For the text-containing cell, return its midpoint in (X, Y) coordinate format. 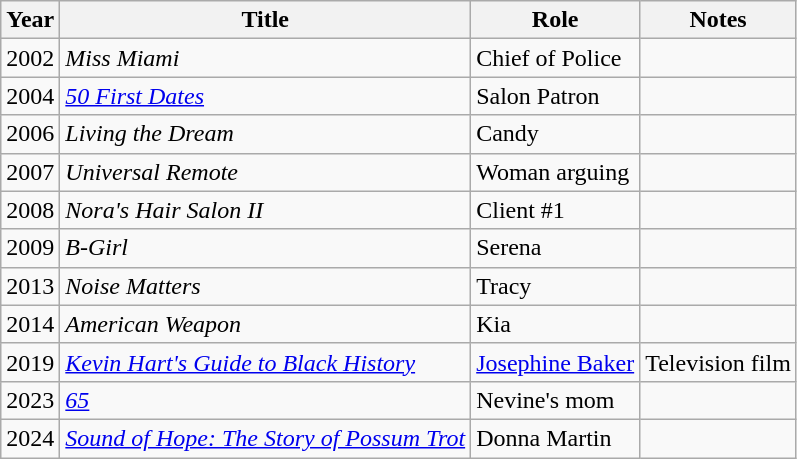
Candy (556, 134)
Kevin Hart's Guide to Black History (266, 362)
2004 (30, 96)
Nevine's mom (556, 400)
Sound of Hope: The Story of Possum Trot (266, 438)
Television film (718, 362)
2002 (30, 58)
Universal Remote (266, 172)
Donna Martin (556, 438)
Kia (556, 324)
2019 (30, 362)
Title (266, 20)
Josephine Baker (556, 362)
2006 (30, 134)
Chief of Police (556, 58)
2007 (30, 172)
Tracy (556, 286)
Serena (556, 248)
Woman arguing (556, 172)
American Weapon (266, 324)
Role (556, 20)
Notes (718, 20)
B-Girl (266, 248)
50 First Dates (266, 96)
2009 (30, 248)
2008 (30, 210)
65 (266, 400)
Client #1 (556, 210)
2024 (30, 438)
2023 (30, 400)
Nora's Hair Salon II (266, 210)
Living the Dream (266, 134)
Noise Matters (266, 286)
Year (30, 20)
2014 (30, 324)
Salon Patron (556, 96)
2013 (30, 286)
Miss Miami (266, 58)
